Extract the [x, y] coordinate from the center of the cell holding the provided text.  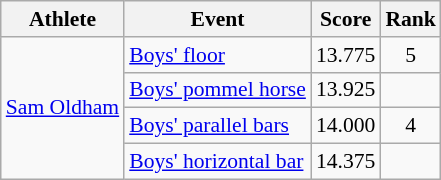
14.375 [346, 162]
Boys' floor [218, 55]
Boys' pommel horse [218, 90]
Athlete [62, 19]
13.775 [346, 55]
Sam Oldham [62, 108]
Rank [410, 19]
Score [346, 19]
13.925 [346, 90]
5 [410, 55]
Boys' parallel bars [218, 126]
14.000 [346, 126]
4 [410, 126]
Boys' horizontal bar [218, 162]
Event [218, 19]
